Locate the cell with the specified text and output its (X, Y) center coordinate. 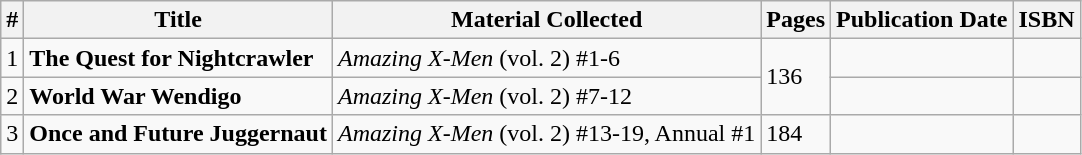
3 (12, 134)
Amazing X-Men (vol. 2) #13-19, Annual #1 (546, 134)
Amazing X-Men (vol. 2) #7-12 (546, 96)
ISBN (1046, 20)
Material Collected (546, 20)
Once and Future Juggernaut (178, 134)
# (12, 20)
Pages (796, 20)
1 (12, 58)
184 (796, 134)
World War Wendigo (178, 96)
Publication Date (922, 20)
Title (178, 20)
The Quest for Nightcrawler (178, 58)
2 (12, 96)
136 (796, 77)
Amazing X-Men (vol. 2) #1-6 (546, 58)
